Determine the (x, y) coordinate at the center of the cell enclosing the given text.  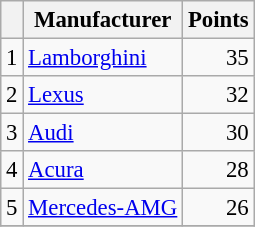
3 (12, 133)
1 (12, 58)
5 (12, 208)
2 (12, 95)
32 (218, 95)
Lamborghini (103, 58)
35 (218, 58)
Mercedes-AMG (103, 208)
Points (218, 20)
Manufacturer (103, 20)
4 (12, 170)
30 (218, 133)
26 (218, 208)
Audi (103, 133)
Acura (103, 170)
Lexus (103, 95)
28 (218, 170)
